Detect which cell encompasses the target text, then output its [X, Y] center coordinate. 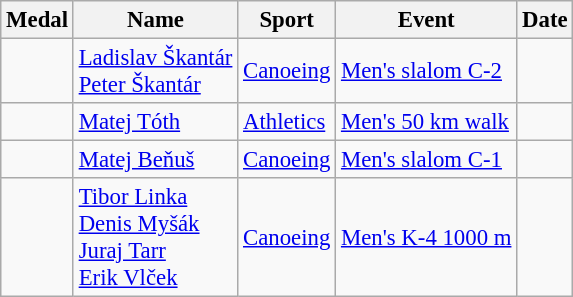
Men's slalom C-2 [426, 72]
Athletics [287, 122]
Men's K-4 1000 m [426, 238]
Men's slalom C-1 [426, 160]
Name [155, 20]
Event [426, 20]
Matej Tóth [155, 122]
Ladislav ŠkantárPeter Škantár [155, 72]
Date [545, 20]
Sport [287, 20]
Men's 50 km walk [426, 122]
Matej Beňuš [155, 160]
Medal [38, 20]
Tibor LinkaDenis MyšákJuraj TarrErik Vlček [155, 238]
